For the text-containing cell, return its midpoint in (x, y) coordinate format. 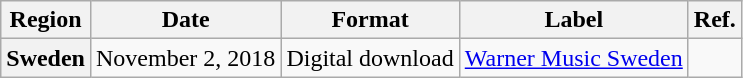
November 2, 2018 (185, 58)
Label (574, 20)
Region (46, 20)
Sweden (46, 58)
Date (185, 20)
Ref. (714, 20)
Digital download (370, 58)
Warner Music Sweden (574, 58)
Format (370, 20)
